Scan for the cell matching the given text and deliver its (X, Y) coordinate at center. 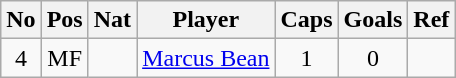
MF (64, 58)
Ref (432, 20)
No (21, 20)
Player (206, 20)
Goals (373, 20)
Marcus Bean (206, 58)
Caps (306, 20)
Nat (112, 20)
1 (306, 58)
0 (373, 58)
Pos (64, 20)
4 (21, 58)
